Extract the (X, Y) coordinate from the center of the cell holding the provided text.  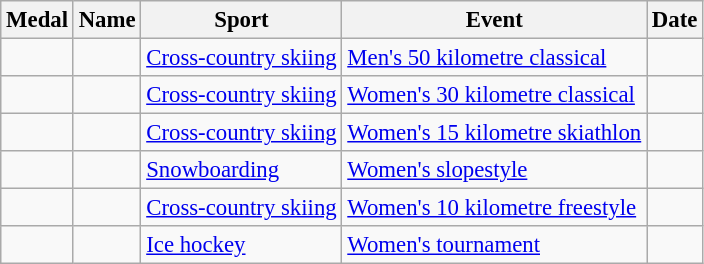
Medal (38, 20)
Women's 10 kilometre freestyle (494, 208)
Name (107, 20)
Snowboarding (242, 170)
Men's 50 kilometre classical (494, 58)
Event (494, 20)
Sport (242, 20)
Date (675, 20)
Women's 30 kilometre classical (494, 95)
Women's tournament (494, 245)
Ice hockey (242, 245)
Women's 15 kilometre skiathlon (494, 133)
Women's slopestyle (494, 170)
